For the text-containing cell, return its midpoint in [X, Y] coordinate format. 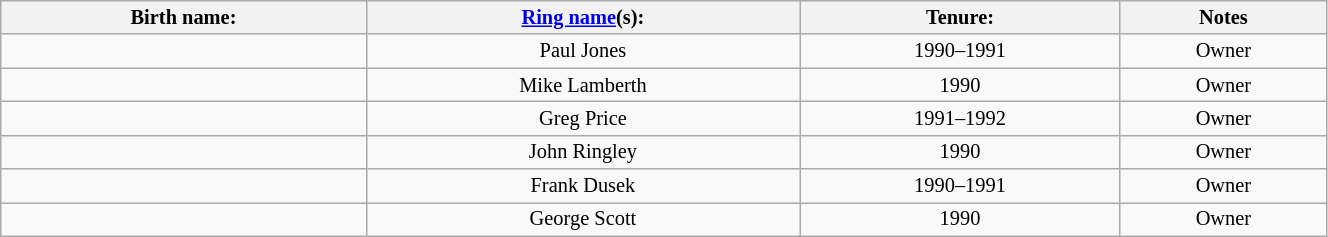
Frank Dusek [582, 186]
George Scott [582, 219]
Paul Jones [582, 51]
John Ringley [582, 152]
1991–1992 [960, 118]
Greg Price [582, 118]
Notes [1223, 17]
Mike Lamberth [582, 85]
Tenure: [960, 17]
Birth name: [184, 17]
Ring name(s): [582, 17]
